From the cell containing the given text, extract its center point as (X, Y) coordinate. 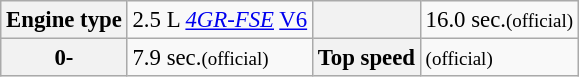
7.9 sec.(official) (220, 58)
2.5 L 4GR-FSE V6 (220, 20)
16.0 sec.(official) (499, 20)
Engine type (64, 20)
(official) (499, 58)
0- (64, 58)
Top speed (366, 58)
